For the text-containing cell, return its midpoint in [X, Y] coordinate format. 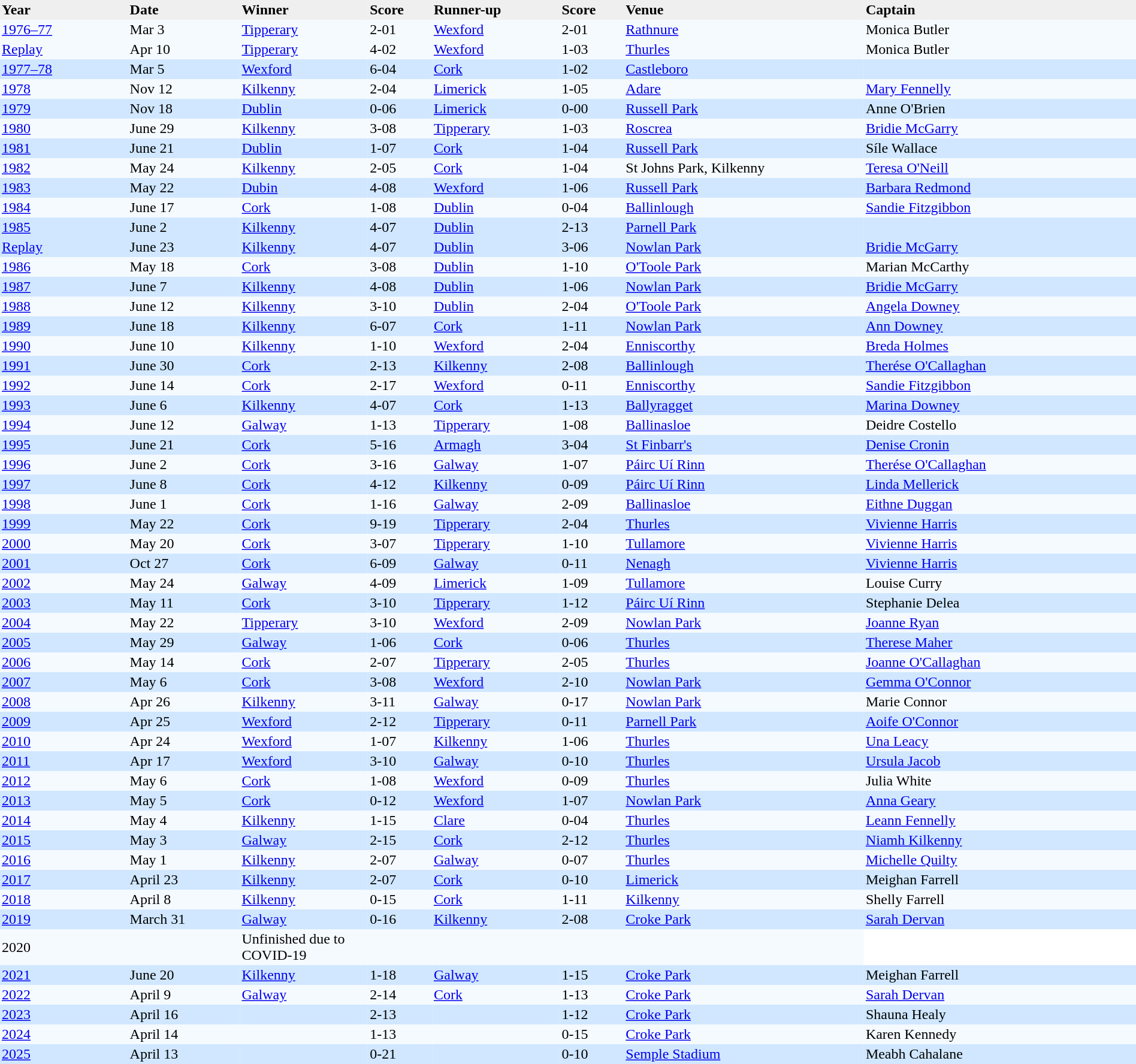
Clare [496, 821]
June 14 [185, 386]
1988 [64, 307]
1991 [64, 365]
2024 [64, 1034]
2020 [64, 947]
April 16 [185, 1015]
2002 [64, 584]
1989 [64, 326]
Marian McCarthy [1000, 267]
1-16 [400, 504]
0-07 [592, 860]
Nov 18 [185, 109]
1987 [64, 286]
2015 [64, 840]
Winner [304, 10]
2019 [64, 919]
Ann Downey [1000, 326]
2010 [64, 742]
June 7 [185, 286]
1984 [64, 207]
May 1 [185, 860]
2-14 [400, 995]
Mary Fennelly [1000, 89]
April 8 [185, 900]
Nov 12 [185, 89]
Marie Connor [1000, 702]
Shelly Farrell [1000, 900]
Captain [1000, 10]
May 3 [185, 840]
1982 [64, 168]
Dubin [304, 188]
May 5 [185, 800]
2012 [64, 781]
Roscrea [744, 128]
2000 [64, 544]
June 20 [185, 975]
May 18 [185, 267]
Teresa O'Neill [1000, 168]
Year [64, 10]
0-21 [400, 1054]
June 6 [185, 405]
2004 [64, 623]
5-16 [400, 445]
Mar 5 [185, 69]
3-16 [400, 465]
2009 [64, 721]
0-17 [592, 702]
Apr 17 [185, 761]
2011 [64, 761]
1990 [64, 346]
1-05 [592, 89]
2-17 [400, 386]
Niamh Kilkenny [1000, 840]
Venue [744, 10]
2016 [64, 860]
Anne O'Brien [1000, 109]
1992 [64, 386]
St Johns Park, Kilkenny [744, 168]
Aoife O'Connor [1000, 721]
Angela Downey [1000, 307]
Julia White [1000, 781]
June 8 [185, 484]
Date [185, 10]
2021 [64, 975]
6-09 [400, 563]
Meabh Cahalane [1000, 1054]
Barbara Redmond [1000, 188]
Mar 3 [185, 30]
Castleboro [744, 69]
1-02 [592, 69]
April 13 [185, 1054]
2001 [64, 563]
2-15 [400, 840]
May 29 [185, 642]
May 14 [185, 663]
Oct 27 [185, 563]
2018 [64, 900]
1981 [64, 149]
1976–77 [64, 30]
June 10 [185, 346]
4-12 [400, 484]
2005 [64, 642]
Rathnure [744, 30]
1995 [64, 445]
0-00 [592, 109]
Eithne Duggan [1000, 504]
Unfinished due to COVID-19 [304, 947]
Shauna Healy [1000, 1015]
Una Leacy [1000, 742]
Semple Stadium [744, 1054]
1997 [64, 484]
Michelle Quilty [1000, 860]
3-07 [400, 544]
1996 [64, 465]
1983 [64, 188]
Ballyragget [744, 405]
2007 [64, 682]
Nenagh [744, 563]
Gemma O'Connor [1000, 682]
Therese Maher [1000, 642]
June 17 [185, 207]
1980 [64, 128]
1-18 [400, 975]
Louise Curry [1000, 584]
Karen Kennedy [1000, 1034]
May 11 [185, 603]
2-10 [592, 682]
March 31 [185, 919]
1999 [64, 524]
Marina Downey [1000, 405]
May 4 [185, 821]
April 23 [185, 879]
2023 [64, 1015]
4-09 [400, 584]
Stephanie Delea [1000, 603]
4-02 [400, 49]
9-19 [400, 524]
June 1 [185, 504]
2013 [64, 800]
June 23 [185, 247]
1978 [64, 89]
3-06 [592, 247]
Síle Wallace [1000, 149]
Apr 26 [185, 702]
2003 [64, 603]
0-16 [400, 919]
Linda Mellerick [1000, 484]
Apr 24 [185, 742]
6-04 [400, 69]
Runner-up [496, 10]
Denise Cronin [1000, 445]
2017 [64, 879]
St Finbarr's [744, 445]
June 18 [185, 326]
1998 [64, 504]
Leann Fennelly [1000, 821]
May 20 [185, 544]
3-11 [400, 702]
Ursula Jacob [1000, 761]
3-04 [592, 445]
2022 [64, 995]
1-09 [592, 584]
1979 [64, 109]
Adare [744, 89]
April 14 [185, 1034]
Deidre Costello [1000, 425]
1985 [64, 228]
2008 [64, 702]
Armagh [496, 445]
2025 [64, 1054]
Apr 25 [185, 721]
Joanne Ryan [1000, 623]
Anna Geary [1000, 800]
1993 [64, 405]
Breda Holmes [1000, 346]
1986 [64, 267]
0-12 [400, 800]
2006 [64, 663]
6-07 [400, 326]
April 9 [185, 995]
Joanne O'Callaghan [1000, 663]
2014 [64, 821]
June 30 [185, 365]
June 29 [185, 128]
Apr 10 [185, 49]
1977–78 [64, 69]
1994 [64, 425]
